Identify which cell holds the provided text, then report its (X, Y) central coordinate. 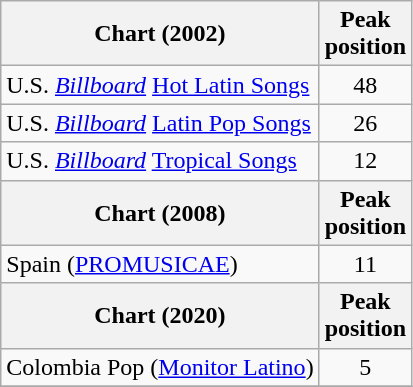
U.S. Billboard Tropical Songs (160, 161)
Chart (2002) (160, 34)
U.S. Billboard Hot Latin Songs (160, 85)
11 (365, 264)
Chart (2008) (160, 212)
Spain (PROMUSICAE) (160, 264)
26 (365, 123)
Chart (2020) (160, 316)
12 (365, 161)
U.S. Billboard Latin Pop Songs (160, 123)
48 (365, 85)
5 (365, 367)
Colombia Pop (Monitor Latino) (160, 367)
